Search for the cell housing the specified text and yield its [x, y] center coordinate. 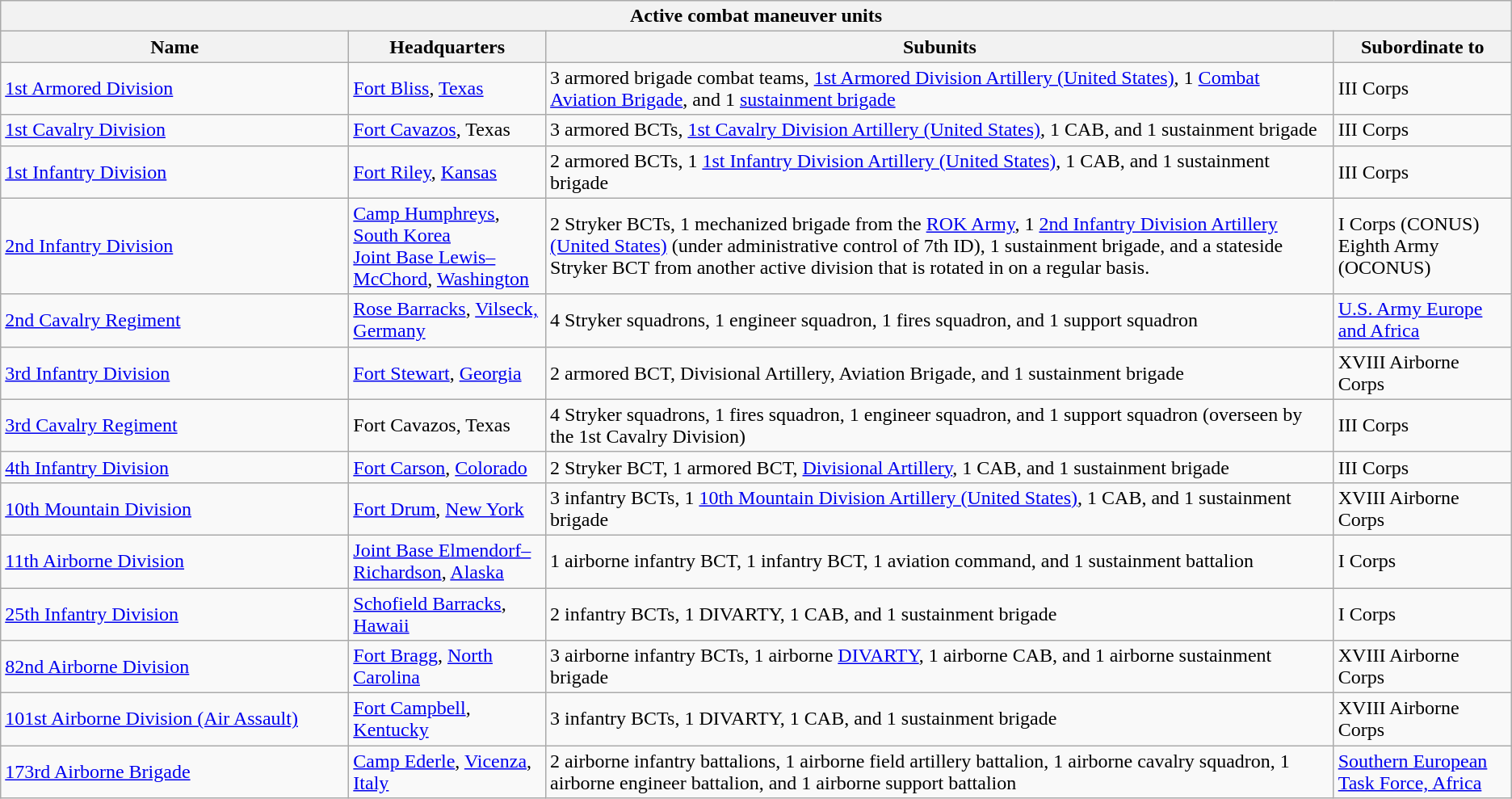
2nd Cavalry Regiment [174, 320]
Name [174, 47]
Headquarters [447, 47]
3 airborne infantry BCTs, 1 airborne DIVARTY, 1 airborne CAB, and 1 airborne sustainment brigade [940, 667]
4 Stryker squadrons, 1 engineer squadron, 1 fires squadron, and 1 support squadron [940, 320]
2 Stryker BCT, 1 armored BCT, Divisional Artillery, 1 CAB, and 1 sustainment brigade [940, 467]
1st Infantry Division [174, 171]
173rd Airborne Brigade [174, 772]
Fort Campbell, Kentucky [447, 719]
25th Infantry Division [174, 614]
82nd Airborne Division [174, 667]
Camp Ederle, Vicenza, Italy [447, 772]
Rose Barracks, Vilseck, Germany [447, 320]
I Corps (CONUS) Eighth Army (OCONUS) [1422, 246]
3rd Cavalry Regiment [174, 425]
3 infantry BCTs, 1 DIVARTY, 1 CAB, and 1 sustainment brigade [940, 719]
3 armored brigade combat teams, 1st Armored Division Artillery (United States), 1 Combat Aviation Brigade, and 1 sustainment brigade [940, 89]
2nd Infantry Division [174, 246]
U.S. Army Europe and Africa [1422, 320]
2 infantry BCTs, 1 DIVARTY, 1 CAB, and 1 sustainment brigade [940, 614]
11th Airborne Division [174, 561]
Fort Bliss, Texas [447, 89]
Joint Base Elmendorf–Richardson, Alaska [447, 561]
3 armored BCTs, 1st Cavalry Division Artillery (United States), 1 CAB, and 1 sustainment brigade [940, 130]
3rd Infantry Division [174, 373]
Fort Carson, Colorado [447, 467]
Active combat maneuver units [756, 16]
1st Armored Division [174, 89]
10th Mountain Division [174, 509]
1st Cavalry Division [174, 130]
Schofield Barracks, Hawaii [447, 614]
Fort Stewart, Georgia [447, 373]
101st Airborne Division (Air Assault) [174, 719]
Fort Drum, New York [447, 509]
2 armored BCTs, 1 1st Infantry Division Artillery (United States), 1 CAB, and 1 sustainment brigade [940, 171]
Subunits [940, 47]
3 infantry BCTs, 1 10th Mountain Division Artillery (United States), 1 CAB, and 1 sustainment brigade [940, 509]
Camp Humphreys, South Korea Joint Base Lewis–McChord, Washington [447, 246]
Subordinate to [1422, 47]
Fort Bragg, North Carolina [447, 667]
2 armored BCT, Divisional Artillery, Aviation Brigade, and 1 sustainment brigade [940, 373]
4 Stryker squadrons, 1 fires squadron, 1 engineer squadron, and 1 support squadron (overseen by the 1st Cavalry Division) [940, 425]
Fort Riley, Kansas [447, 171]
4th Infantry Division [174, 467]
1 airborne infantry BCT, 1 infantry BCT, 1 aviation command, and 1 sustainment battalion [940, 561]
Southern European Task Force, Africa [1422, 772]
